Output the [X, Y] coordinate of the center of the cell containing the given text.  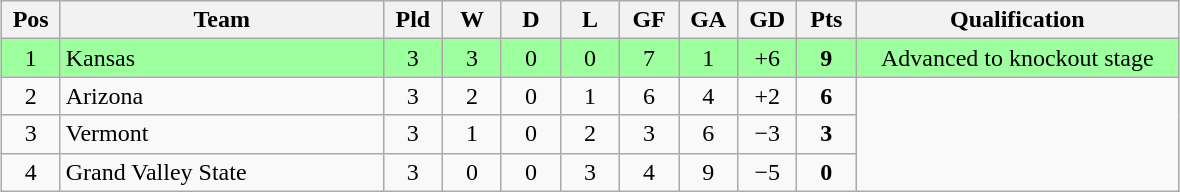
+6 [768, 58]
GA [708, 20]
Pld [412, 20]
Qualification [1018, 20]
Pos [30, 20]
L [590, 20]
Grand Valley State [222, 172]
Kansas [222, 58]
GF [650, 20]
7 [650, 58]
Vermont [222, 134]
D [530, 20]
GD [768, 20]
Team [222, 20]
−3 [768, 134]
W [472, 20]
−5 [768, 172]
Pts [826, 20]
Arizona [222, 96]
Advanced to knockout stage [1018, 58]
+2 [768, 96]
